Identify which cell holds the provided text, then report its (X, Y) central coordinate. 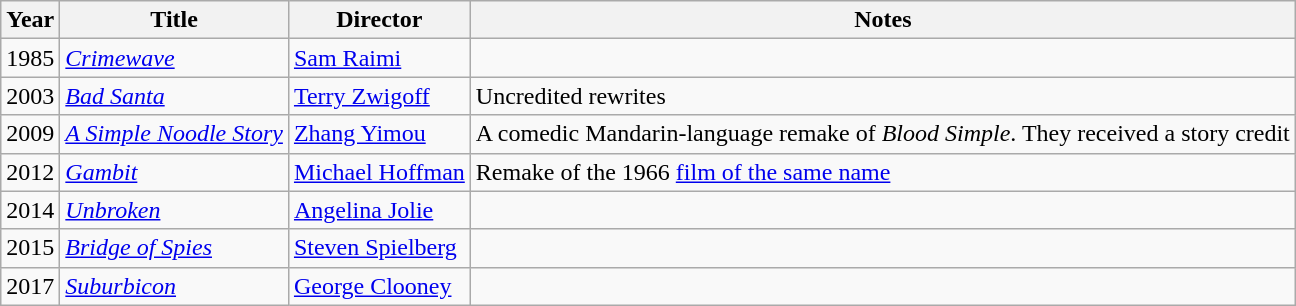
Gambit (174, 172)
2003 (30, 96)
2017 (30, 286)
A Simple Noodle Story (174, 134)
Remake of the 1966 film of the same name (882, 172)
2009 (30, 134)
Bridge of Spies (174, 248)
Title (174, 20)
Year (30, 20)
Uncredited rewrites (882, 96)
Crimewave (174, 58)
Zhang Yimou (379, 134)
Sam Raimi (379, 58)
Suburbicon (174, 286)
1985 (30, 58)
Notes (882, 20)
Steven Spielberg (379, 248)
2012 (30, 172)
Michael Hoffman (379, 172)
Terry Zwigoff (379, 96)
Angelina Jolie (379, 210)
2014 (30, 210)
Director (379, 20)
Unbroken (174, 210)
George Clooney (379, 286)
Bad Santa (174, 96)
A comedic Mandarin-language remake of Blood Simple. They received a story credit (882, 134)
2015 (30, 248)
